Identify which cell holds the provided text, then report its [X, Y] central coordinate. 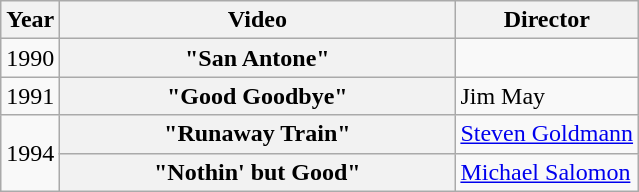
1991 [30, 96]
"Nothin' but Good" [258, 172]
Steven Goldmann [547, 134]
1994 [30, 153]
Jim May [547, 96]
1990 [30, 58]
"San Antone" [258, 58]
"Runaway Train" [258, 134]
Video [258, 20]
"Good Goodbye" [258, 96]
Director [547, 20]
Year [30, 20]
Michael Salomon [547, 172]
